Capture the cell that displays the provided text and extract its [x, y] central coordinate. 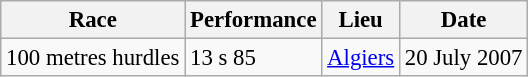
Race [93, 20]
Algiers [361, 58]
Lieu [361, 20]
20 July 2007 [463, 58]
Performance [254, 20]
Date [463, 20]
13 s 85 [254, 58]
100 metres hurdles [93, 58]
